Identify which cell holds the provided text, then report its [X, Y] central coordinate. 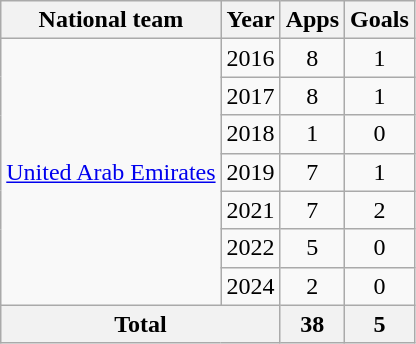
2017 [250, 96]
2021 [250, 210]
2024 [250, 286]
38 [312, 324]
Year [250, 20]
2018 [250, 134]
2019 [250, 172]
National team [111, 20]
2022 [250, 248]
Goals [380, 20]
2016 [250, 58]
Apps [312, 20]
United Arab Emirates [111, 172]
Total [140, 324]
